Pinpoint the cell where the given text exists, returning its [X, Y] midpoint coordinate. 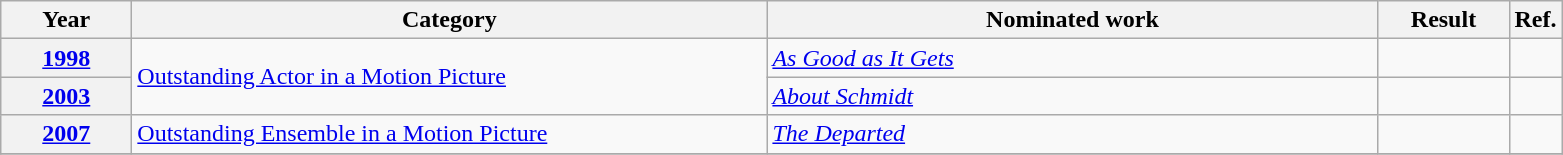
As Good as It Gets [1072, 58]
About Schmidt [1072, 96]
2003 [66, 96]
Year [66, 20]
1998 [66, 58]
Category [450, 20]
2007 [66, 134]
The Departed [1072, 134]
Outstanding Actor in a Motion Picture [450, 77]
Result [1444, 20]
Ref. [1536, 20]
Nominated work [1072, 20]
Outstanding Ensemble in a Motion Picture [450, 134]
